Output the (X, Y) coordinate of the center of the cell containing the given text.  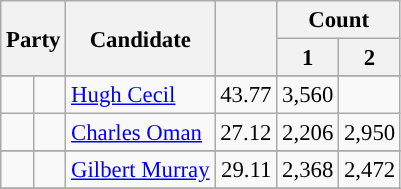
27.12 (246, 133)
2,206 (308, 133)
2 (370, 58)
2,472 (370, 170)
43.77 (246, 95)
Charles Oman (140, 133)
1 (308, 58)
Gilbert Murray (140, 170)
Count (339, 20)
2,950 (370, 133)
2,368 (308, 170)
Hugh Cecil (140, 95)
Party (34, 38)
29.11 (246, 170)
3,560 (308, 95)
Candidate (140, 38)
